Output the [x, y] coordinate of the center of the cell containing the given text.  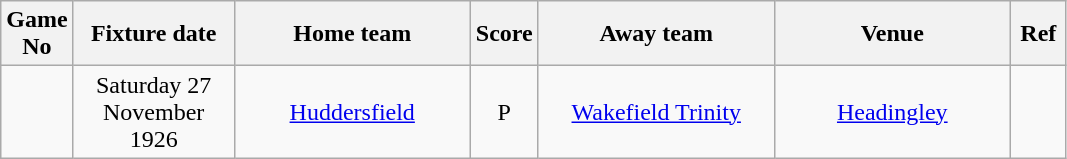
Score [504, 34]
Game No [37, 34]
Wakefield Trinity [656, 112]
Fixture date [154, 34]
P [504, 112]
Headingley [892, 112]
Saturday 27 November 1926 [154, 112]
Ref [1038, 34]
Home team [352, 34]
Venue [892, 34]
Away team [656, 34]
Huddersfield [352, 112]
